Return (x, y) of the center of cell containing provided text 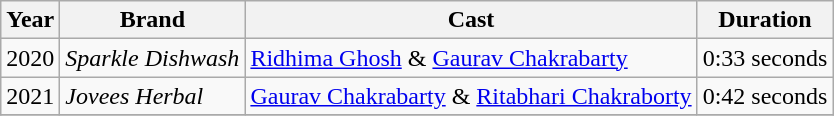
Brand (152, 20)
0:42 seconds (765, 96)
Jovees Herbal (152, 96)
Year (30, 20)
Cast (471, 20)
2021 (30, 96)
Sparkle Dishwash (152, 58)
0:33 seconds (765, 58)
2020 (30, 58)
Ridhima Ghosh & Gaurav Chakrabarty (471, 58)
Duration (765, 20)
Gaurav Chakrabarty & Ritabhari Chakraborty (471, 96)
